Capture the cell that displays the provided text and extract its [x, y] central coordinate. 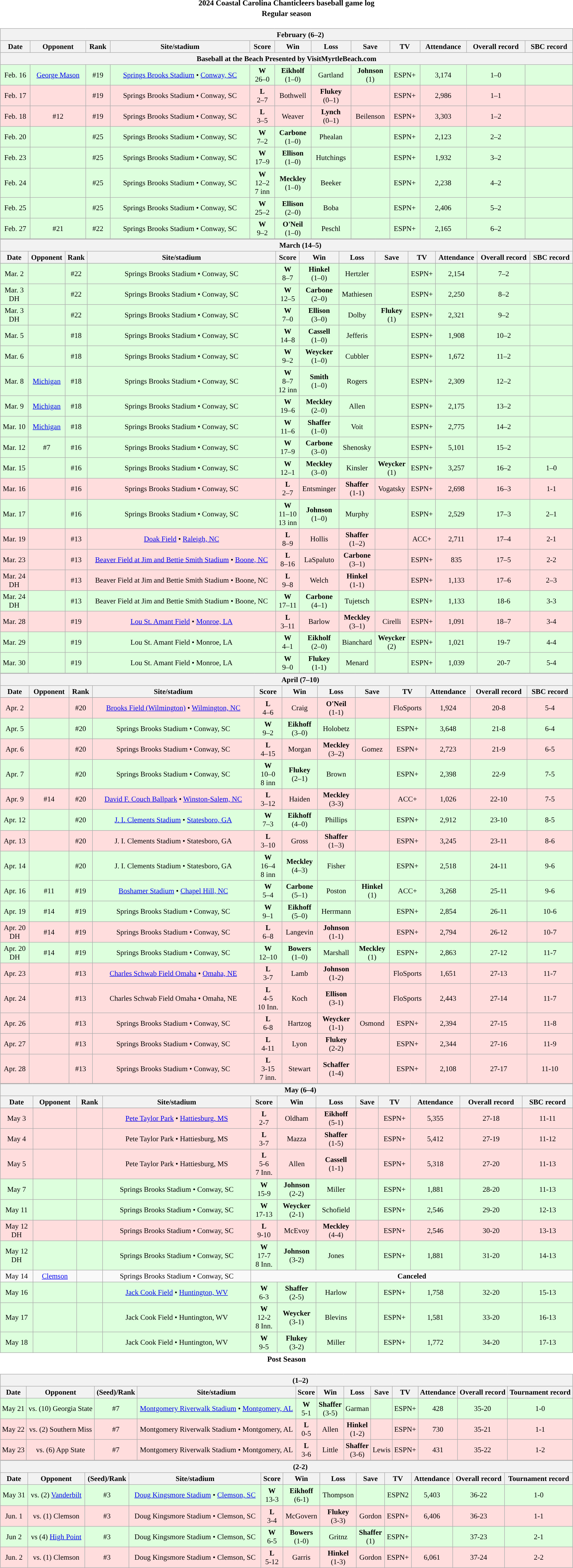
Lynch(0–1) [331, 116]
#11 [49, 891]
L8–16 [288, 559]
Meckley(3–2) [336, 749]
Brown [336, 774]
Apr. 2 [15, 708]
W 15-9 [264, 1189]
Garman [357, 1408]
35-20 [483, 1408]
Jun. 1 [14, 1516]
Apr. 23 [15, 973]
35-22 [483, 1450]
W26–0 [262, 75]
2,406 [443, 208]
W9–1 [268, 911]
Herrmann [336, 911]
Phillips [336, 820]
7–2 [504, 273]
Dolby [357, 315]
Osmond [372, 1023]
W13-3 [272, 1495]
Meckley(3–1) [357, 621]
1,908 [457, 335]
428 [438, 1408]
6-5 [550, 749]
2,250 [457, 294]
22-9 [499, 774]
Peschl [331, 228]
2,309 [457, 381]
Flukey(0–1) [331, 96]
23-10 [499, 820]
May 12DH [17, 1230]
17–5 [504, 559]
Apr. 19 [15, 911]
May 31 [14, 1495]
Koch [299, 998]
Morgan [299, 749]
6–2 [496, 228]
20-8 [499, 708]
Marshall [336, 953]
Mathiesen [357, 294]
Apr. 6 [15, 749]
W12–5 [288, 294]
1,039 [457, 663]
18-6 [504, 601]
Bianchard [357, 642]
May 18 [17, 1342]
Weaver [293, 116]
W7–0 [288, 315]
Meckley(4–3) [299, 866]
2,175 [457, 406]
15–2 [504, 447]
Shenosky [357, 447]
1,021 [457, 642]
Bowers(1–0) [299, 953]
L3–5 [262, 116]
L 6-8 [268, 1023]
1,651 [448, 973]
Mar. 28 [14, 621]
W7–2 [262, 137]
W8–7 12 inn [288, 381]
Shaffer(3-5) [330, 1408]
W9–0 [288, 663]
Craig [299, 708]
Holobetz [336, 729]
5,355 [435, 1118]
Hinkel(1-2) [357, 1429]
Shaffer(1–2) [357, 539]
W5–4 [268, 891]
Vogatsky [392, 489]
26-12 [499, 932]
8-6 [550, 841]
Johnson(1–0) [319, 514]
Boba [331, 208]
14-13 [547, 1255]
Jun 2 [14, 1536]
Mar. 10 [14, 427]
10-7 [550, 932]
12-13 [547, 1210]
8-5 [550, 820]
Doak Field • Raleigh, NC [182, 539]
Flukey(1) [392, 315]
Mar. 29 [14, 642]
Feb. 24 [15, 183]
27-18 [491, 1118]
L3–11 [288, 621]
Mar. 12 [14, 447]
W16–48 inn [268, 866]
Bothwell [293, 96]
25-11 [499, 891]
16-13 [547, 1317]
12–2 [504, 381]
Clemson [55, 1276]
Mar. 17 [14, 514]
Jun. 2 [14, 1557]
Apr. 14 [15, 866]
May (6–4) [286, 1090]
29-20 [491, 1210]
W19–6 [288, 406]
10-6 [550, 911]
L 9-10 [264, 1230]
31-20 [491, 1255]
2,321 [457, 315]
W4–1 [288, 642]
Hinkel(1–0) [319, 273]
2,529 [457, 514]
2–2 [496, 137]
37-24 [478, 1557]
L 4-11 [268, 1044]
Eikhoff (5-1) [336, 1118]
11-12 [547, 1139]
Beilenson [370, 116]
Mar. 8 [14, 381]
Apr. 7 [15, 774]
Hinkel(1-3) [338, 1557]
Shaffer(1–3) [336, 841]
Smith(1–0) [319, 381]
Harlow [336, 1293]
34-20 [491, 1342]
Jefferis [357, 335]
28-20 [491, 1189]
Gartland [331, 75]
1–2 [496, 116]
O'Neil(1–0) [293, 228]
L 5-67 Inn. [264, 1164]
33-20 [491, 1317]
Meckley(2–0) [319, 406]
2,154 [457, 273]
L5-12 [272, 1557]
Hollis [319, 539]
Meckley(1–0) [293, 183]
May 12 DH [17, 1255]
27-20 [491, 1164]
Weycker(1–0) [319, 356]
Shaffer(2-5) [296, 1293]
May 11 [17, 1210]
1,924 [448, 708]
3,268 [448, 891]
Hutchings [331, 157]
3,174 [443, 75]
McGovern [302, 1516]
O'Neil(1-1) [336, 708]
Garris [302, 1557]
Weycker (1-1) [336, 1023]
Feb. 17 [15, 96]
2,394 [448, 1023]
Lewis [382, 1450]
6,406 [432, 1516]
2,518 [448, 866]
1,581 [435, 1317]
Meckley (4-4) [336, 1230]
26-11 [499, 911]
February (6–2) [286, 35]
Ellison(3–0) [319, 315]
Brooks Field (Wilmington) • Wilmington, NC [173, 708]
L8–9 [288, 539]
Apr. 12 [15, 820]
3,245 [448, 841]
2,912 [448, 820]
Eikhoff(4–0) [299, 820]
Poston [336, 891]
2,398 [448, 774]
Oldham [296, 1118]
May 17 [17, 1317]
Ellison (3-1) [336, 998]
Eikholf(2–0) [319, 642]
6,061 [432, 1557]
#12 [58, 116]
1,758 [435, 1293]
L 2-7 [264, 1118]
Mar. 19 [14, 539]
Mar. 23 [14, 559]
McEvoy [296, 1230]
16–3 [504, 489]
18–7 [504, 621]
May 5 [17, 1164]
1–1 [496, 96]
2,854 [448, 911]
May 4 [17, 1139]
11-9 [550, 1044]
Cubbler [357, 356]
March (14–5) [286, 245]
Kinsler [357, 468]
Johnson(2-2) [296, 1189]
30-20 [491, 1230]
27-17 [499, 1069]
L 3-15 7 inn. [268, 1069]
May 23 [13, 1450]
Apr. 24 [15, 998]
24-11 [499, 866]
Shaffer(3-6) [357, 1450]
vs. (10) Georgia State [61, 1408]
2,238 [443, 183]
Johnson(1) [370, 75]
W8–7 [288, 273]
Mar. 9 [14, 406]
L4–6 [268, 708]
27-14 [499, 998]
Apr. 13 [15, 841]
27-19 [491, 1139]
16–2 [504, 468]
Tujetsch [357, 601]
17–6 [504, 580]
Carbone(4–1) [319, 601]
L6–8 [268, 932]
Rogers [357, 381]
May 3 [17, 1118]
Flukey(1-1) [319, 663]
1,091 [457, 621]
2,165 [443, 228]
4–2 [496, 183]
32-20 [491, 1293]
L 4-5 10 Inn. [268, 998]
Johnson(1-1) [336, 932]
May 21 [13, 1408]
Phealan [331, 137]
730 [438, 1429]
W7–3 [268, 820]
Langevin [299, 932]
W5-1 [306, 1408]
21-8 [499, 729]
Cassell(1–0) [319, 335]
Hinkel(1) [372, 891]
Mazza [296, 1139]
May 16 [17, 1293]
20-7 [504, 663]
Flukey(3-3) [338, 1516]
L3–10 [268, 841]
Haiden [299, 799]
Boshamer Stadium • Chapel Hill, NC [173, 891]
W 17-13 [264, 1210]
10–2 [504, 335]
Weycker(3-1) [296, 1317]
2,443 [448, 998]
Stewart [299, 1069]
2,775 [457, 427]
Hinkel(1-1) [357, 580]
2,698 [457, 489]
Hartzog [299, 1023]
36-23 [478, 1516]
Voit [357, 427]
Feb. 16 [15, 75]
2,108 [448, 1069]
17–3 [504, 514]
17-13 [547, 1342]
Mar. 16 [14, 489]
Fisher [336, 866]
Carbone(3–0) [319, 447]
Apr. 27 [15, 1044]
Apr. 28 [15, 1069]
Meckley(3–0) [319, 468]
Apr. 5 [15, 729]
Welch [319, 580]
W12-2 8 Inn. [264, 1317]
L 3-6 [306, 1450]
431 [438, 1450]
27-13 [499, 973]
8–2 [504, 294]
Feb. 20 [15, 137]
#21 [58, 228]
Meckley(1) [372, 953]
W11–6 [288, 427]
11-8 [550, 1023]
W9-5 [264, 1342]
2,711 [457, 539]
W6-3 [264, 1293]
13-13 [547, 1230]
vs. (6) App State [61, 1450]
23-11 [499, 841]
19-7 [504, 642]
2–1 [551, 514]
Ellison(1–0) [293, 157]
Shaffer (1-5) [336, 1139]
Apr. 9 [15, 799]
2,723 [448, 749]
W25–2 [262, 208]
L4–15 [268, 749]
LaSpaluto [319, 559]
11–2 [504, 356]
22-10 [499, 799]
Gritnz [338, 1536]
3,648 [448, 729]
Baseball at the Beach Presented by VisitMyrtleBeach.com [286, 59]
vs. (2) Southern Miss [61, 1429]
Jones [336, 1255]
2–3 [551, 580]
6-4 [550, 729]
Mar. 2 [14, 273]
Weycker(2) [392, 642]
Gross [299, 841]
Johnson (3-2) [296, 1255]
36-22 [478, 1495]
5,412 [435, 1139]
W12–27 inn [262, 183]
L0-5 [306, 1429]
Lyon [299, 1044]
George Mason [58, 75]
Feb. 25 [15, 208]
(2-2) [286, 1467]
1,026 [448, 799]
Carbone(1–0) [293, 137]
May 22 [13, 1429]
1-2 [540, 1450]
vs (4) High Point [56, 1536]
5,403 [432, 1495]
3,257 [457, 468]
Blevins [336, 1317]
W10–08 inn [268, 774]
Cirelli [392, 621]
Meckley(3-3) [336, 799]
Barlow [319, 621]
Schofield [336, 1210]
Apr. 26 [15, 1023]
11-11 [547, 1118]
4-4 [551, 642]
Flukey (2-2) [336, 1044]
Canceled [412, 1276]
Entsminger [319, 489]
L9–8 [288, 580]
W11–1013 inn [288, 514]
1,932 [443, 157]
W17–11 [288, 601]
2,986 [443, 96]
Murphy [357, 514]
5,101 [457, 447]
Eikholf(1–0) [293, 75]
Eikhoff(3–0) [299, 729]
Beeker [331, 183]
L3-4 [272, 1516]
13–2 [504, 406]
W14–8 [288, 335]
Feb. 18 [15, 116]
ESPN2 [398, 1495]
17–4 [504, 539]
Little [330, 1450]
Flukey(3-2) [296, 1342]
Bowers(1-0) [302, 1536]
1,672 [457, 356]
2,344 [448, 1044]
Johnson (1-2) [336, 973]
Apr. 16 [15, 891]
May 7 [17, 1189]
W 17-7 8 Inn. [264, 1255]
14–2 [504, 427]
15-13 [547, 1293]
9–2 [504, 315]
Feb. 27 [15, 228]
Cassell (1-1) [336, 1164]
21-9 [499, 749]
37-23 [478, 1536]
Shaffer(1-1) [357, 489]
Mar. 6 [14, 356]
1,772 [435, 1342]
Mar. 30 [14, 663]
3-3 [551, 601]
5–2 [496, 208]
2,123 [443, 137]
Mar. 15 [14, 468]
2,863 [448, 953]
3–2 [496, 157]
27-16 [499, 1044]
Eikhoff(6-1) [302, 1495]
W12–1 [288, 468]
5,318 [435, 1164]
27-15 [499, 1023]
3-4 [551, 621]
Carbone(2–0) [319, 294]
Weycker(2-1) [296, 1210]
David F. Couch Ballpark • Winston-Salem, NC [173, 799]
May 14 [17, 1276]
W12–10 [268, 953]
Shaffer(1–0) [319, 427]
April (7–10) [286, 680]
Eikhoff(5–0) [299, 911]
Shaffer(1) [371, 1536]
Weycker(1) [392, 468]
Schaffer (1-4) [336, 1069]
Carbone(3–1) [357, 559]
27-12 [499, 953]
835 [457, 559]
11-10 [550, 1069]
Carbone(5–1) [299, 891]
Mar. 5 [14, 335]
L3–12 [268, 799]
Gomez [372, 749]
Feb. 23 [15, 157]
Menard [357, 663]
Hertzler [357, 273]
Flukey(2–1) [299, 774]
Thompson [338, 1495]
3,303 [443, 116]
(1–2) [286, 1380]
2,794 [448, 932]
W6-5 [272, 1536]
35-21 [483, 1429]
Lamb [299, 973]
Ellison(2–0) [293, 208]
vs. (2) Vanderbilt [56, 1495]
